Find where the given text appears and provide that cell's center as [x, y] coordinate. 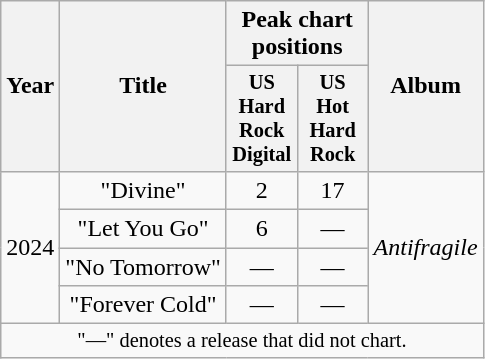
US Hot Hard Rock [332, 119]
Year [30, 86]
17 [332, 190]
"No Tomorrow" [144, 267]
US Hard Rock Digital [262, 119]
"Forever Cold" [144, 305]
Peak chart positions [297, 34]
2 [262, 190]
"—" denotes a release that did not chart. [242, 341]
Title [144, 86]
Album [426, 86]
"Divine" [144, 190]
6 [262, 229]
2024 [30, 247]
"Let You Go" [144, 229]
Antifragile [426, 247]
